Detect which cell encompasses the target text, then output its [X, Y] center coordinate. 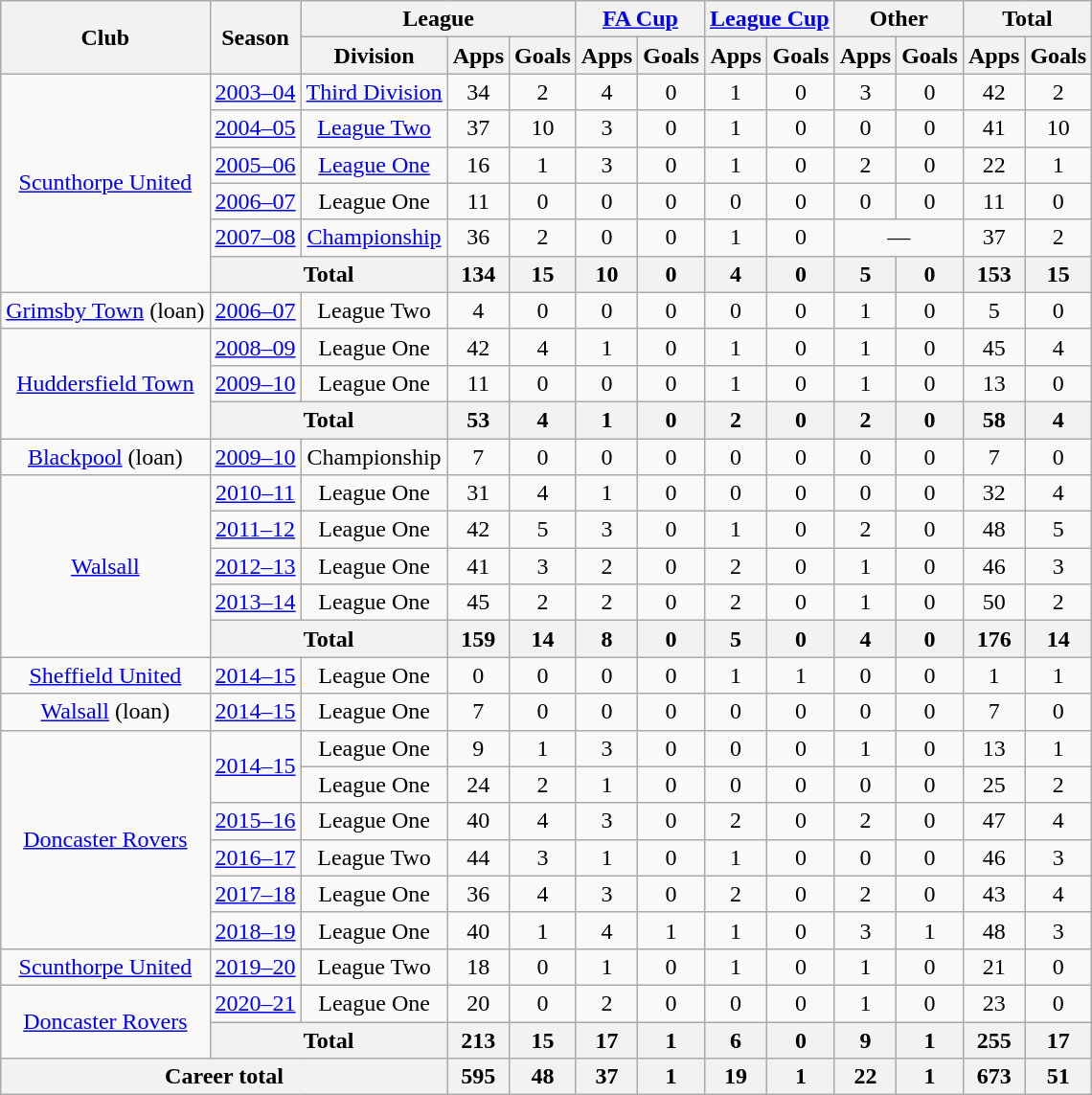
FA Cup [640, 19]
8 [606, 639]
16 [478, 165]
2017–18 [255, 894]
2011–12 [255, 530]
Blackpool (loan) [105, 457]
Division [374, 56]
673 [993, 1077]
21 [993, 967]
2005–06 [255, 165]
6 [736, 1039]
32 [993, 493]
2010–11 [255, 493]
176 [993, 639]
League Cup [769, 19]
Walsall [105, 566]
34 [478, 92]
2003–04 [255, 92]
255 [993, 1039]
Grimsby Town (loan) [105, 310]
595 [478, 1077]
League [439, 19]
2007–08 [255, 238]
2012–13 [255, 566]
Other [899, 19]
Third Division [374, 92]
50 [993, 603]
19 [736, 1077]
153 [993, 274]
2015–16 [255, 821]
25 [993, 785]
134 [478, 274]
43 [993, 894]
213 [478, 1039]
2004–05 [255, 128]
2018–19 [255, 930]
31 [478, 493]
2019–20 [255, 967]
2013–14 [255, 603]
Season [255, 37]
58 [993, 420]
Club [105, 37]
Huddersfield Town [105, 383]
53 [478, 420]
20 [478, 1003]
24 [478, 785]
Sheffield United [105, 675]
51 [1058, 1077]
2008–09 [255, 347]
Career total [224, 1077]
18 [478, 967]
Walsall (loan) [105, 712]
159 [478, 639]
2016–17 [255, 857]
44 [478, 857]
2020–21 [255, 1003]
47 [993, 821]
23 [993, 1003]
— [899, 238]
